For the text-containing cell, return its midpoint in (x, y) coordinate format. 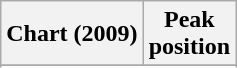
Peakposition (189, 34)
Chart (2009) (72, 34)
